Scan for the cell matching the given text and deliver its (x, y) coordinate at center. 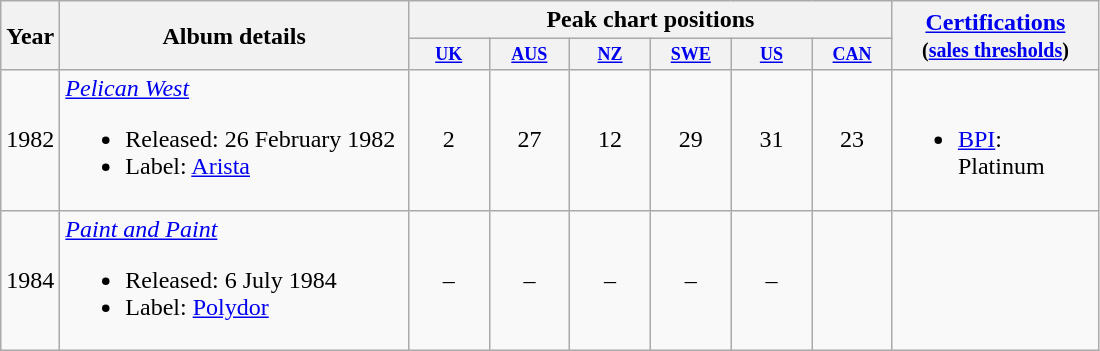
1982 (30, 140)
Paint and PaintReleased: 6 July 1984Label: Polydor (234, 280)
Peak chart positions (650, 20)
Pelican WestReleased: 26 February 1982Label: Arista (234, 140)
UK (448, 54)
31 (772, 140)
Album details (234, 36)
BPI: Platinum (995, 140)
2 (448, 140)
CAN (852, 54)
23 (852, 140)
US (772, 54)
1984 (30, 280)
Year (30, 36)
NZ (610, 54)
AUS (530, 54)
29 (690, 140)
12 (610, 140)
Certifications(sales thresholds) (995, 36)
27 (530, 140)
SWE (690, 54)
